Capture the cell that displays the provided text and extract its (X, Y) central coordinate. 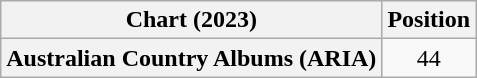
Australian Country Albums (ARIA) (192, 58)
Position (429, 20)
44 (429, 58)
Chart (2023) (192, 20)
